Find where the given text appears and provide that cell's center as [X, Y] coordinate. 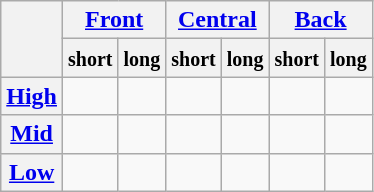
Mid [32, 134]
High [32, 96]
Central [218, 20]
Front [114, 20]
Back [320, 20]
Low [32, 172]
